Return (X, Y) of the center of cell containing provided text 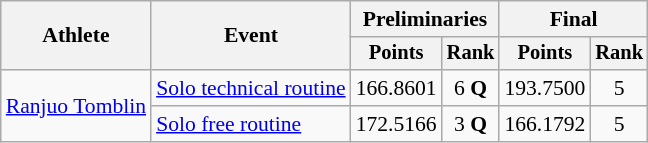
6 Q (471, 88)
172.5166 (396, 124)
3 Q (471, 124)
166.8601 (396, 88)
Event (251, 36)
166.1792 (544, 124)
Final (574, 19)
Solo free routine (251, 124)
193.7500 (544, 88)
Ranjuo Tomblin (76, 106)
Athlete (76, 36)
Preliminaries (426, 19)
Solo technical routine (251, 88)
